Extract the [X, Y] coordinate from the center of the cell holding the provided text.  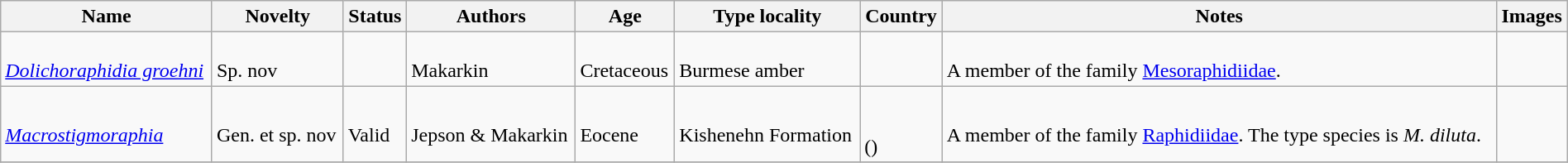
A member of the family Raphidiidae. The type species is M. diluta. [1219, 124]
Jepson & Makarkin [491, 124]
Name [107, 17]
Gen. et sp. nov [278, 124]
() [901, 124]
Novelty [278, 17]
Notes [1219, 17]
Sp. nov [278, 60]
Eocene [625, 124]
Makarkin [491, 60]
Status [375, 17]
Type locality [767, 17]
Authors [491, 17]
Burmese amber [767, 60]
A member of the family Mesoraphidiidae. [1219, 60]
Age [625, 17]
Macrostigmoraphia [107, 124]
Cretaceous [625, 60]
Country [901, 17]
Kishenehn Formation [767, 124]
Valid [375, 124]
Images [1532, 17]
Dolichoraphidia groehni [107, 60]
